Identify which cell holds the provided text, then report its (X, Y) central coordinate. 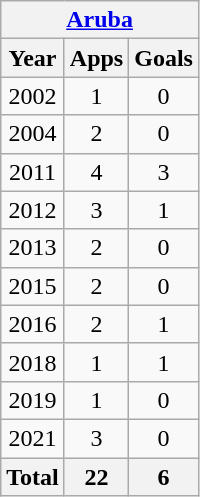
22 (96, 477)
2016 (33, 324)
2004 (33, 134)
2021 (33, 438)
Year (33, 58)
2019 (33, 400)
2011 (33, 172)
Goals (164, 58)
2018 (33, 362)
2015 (33, 286)
2013 (33, 248)
Aruba (100, 20)
4 (96, 172)
Total (33, 477)
6 (164, 477)
2002 (33, 96)
2012 (33, 210)
Apps (96, 58)
